From the cell containing the given text, extract its center point as [X, Y] coordinate. 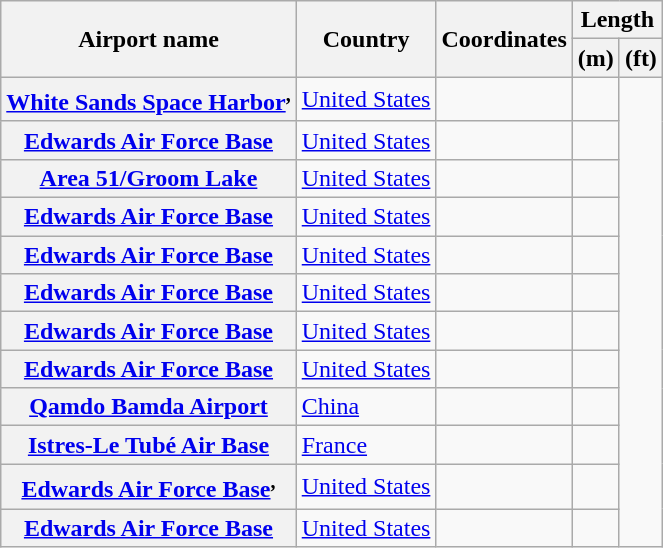
(ft) [640, 58]
Edwards Air Force Base, [148, 486]
(m) [596, 58]
China [366, 407]
Airport name [148, 39]
Coordinates [504, 39]
White Sands Space Harbor, [148, 100]
Country [366, 39]
France [366, 445]
Area 51/Groom Lake [148, 178]
Qamdo Bamda Airport [148, 407]
Length [617, 20]
Istres-Le Tubé Air Base [148, 445]
